Extract the (x, y) coordinate from the center of the cell holding the provided text.  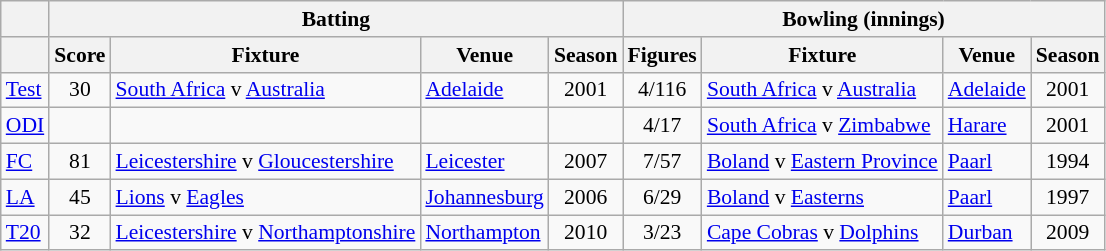
Score (80, 55)
Leicester (484, 162)
Leicestershire v Northamptonshire (266, 233)
Harare (987, 126)
2007 (586, 162)
6/29 (662, 197)
1994 (1068, 162)
T20 (25, 233)
ODI (25, 126)
Durban (987, 233)
30 (80, 90)
Figures (662, 55)
1997 (1068, 197)
Johannesburg (484, 197)
45 (80, 197)
Bowling (innings) (864, 19)
7/57 (662, 162)
Boland v Easterns (822, 197)
LA (25, 197)
Test (25, 90)
Lions v Eagles (266, 197)
FC (25, 162)
4/116 (662, 90)
2006 (586, 197)
Boland v Eastern Province (822, 162)
81 (80, 162)
4/17 (662, 126)
Leicestershire v Gloucestershire (266, 162)
South Africa v Zimbabwe (822, 126)
Northampton (484, 233)
32 (80, 233)
Cape Cobras v Dolphins (822, 233)
3/23 (662, 233)
Batting (336, 19)
2010 (586, 233)
2009 (1068, 233)
